Capture the cell that displays the provided text and extract its (x, y) central coordinate. 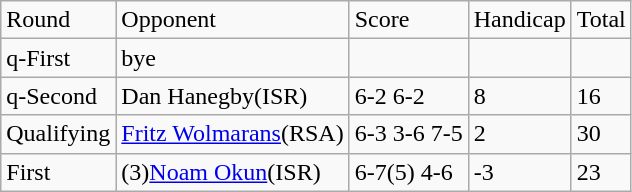
Qualifying (58, 134)
q-First (58, 58)
(3)Noam Okun(ISR) (232, 172)
6-3 3-6 7-5 (408, 134)
16 (601, 96)
Opponent (232, 20)
Fritz Wolmarans(RSA) (232, 134)
6-2 6-2 (408, 96)
30 (601, 134)
Total (601, 20)
Dan Hanegby(ISR) (232, 96)
2 (520, 134)
8 (520, 96)
23 (601, 172)
Round (58, 20)
First (58, 172)
Handicap (520, 20)
-3 (520, 172)
6-7(5) 4-6 (408, 172)
Score (408, 20)
bye (232, 58)
q-Second (58, 96)
